Capture the cell that displays the provided text and extract its [X, Y] central coordinate. 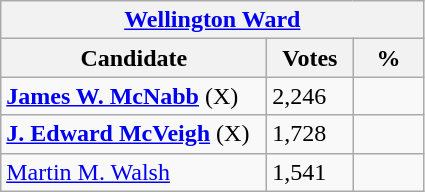
James W. McNabb (X) [134, 96]
Candidate [134, 58]
Votes [310, 58]
Martin M. Walsh [134, 172]
% [388, 58]
1,541 [310, 172]
Wellington Ward [212, 20]
2,246 [310, 96]
J. Edward McVeigh (X) [134, 134]
1,728 [310, 134]
